Locate the cell with the specified text and output its [X, Y] center coordinate. 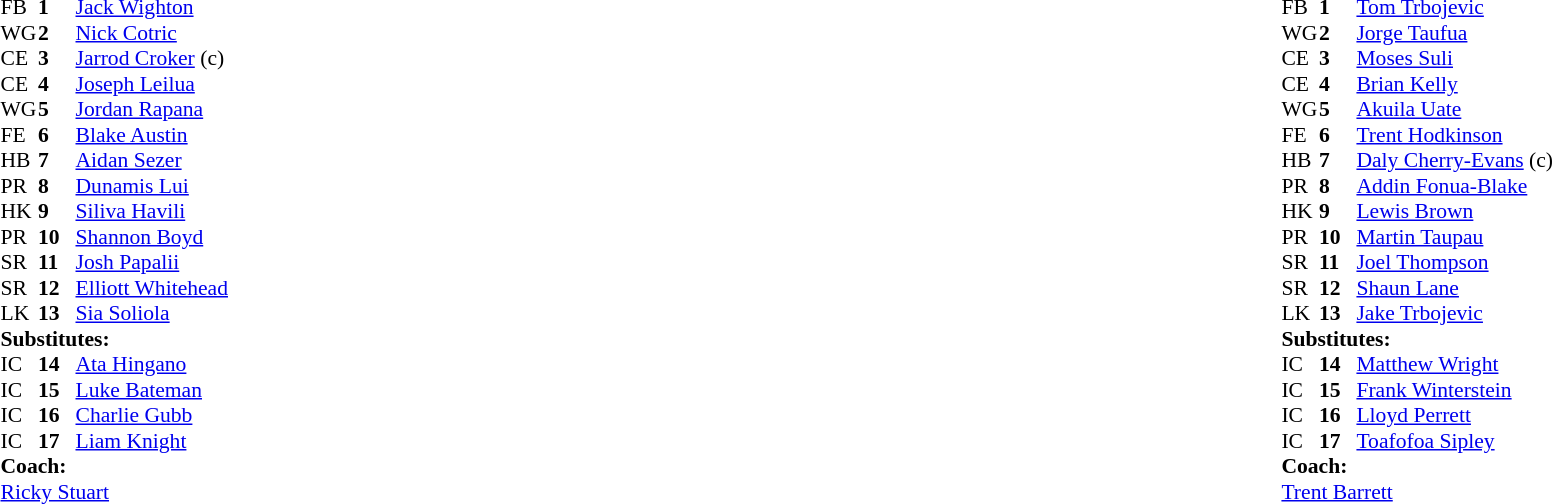
Elliott Whitehead [152, 288]
Coach: [114, 467]
Sia Soliola [152, 313]
Nick Cotric [152, 33]
Luke Bateman [152, 390]
Josh Papalii [152, 263]
Joseph Leilua [152, 84]
Jarrod Croker (c) [152, 59]
Charlie Gubb [152, 415]
Shannon Boyd [152, 237]
Substitutes: [114, 339]
Blake Austin [152, 135]
Liam Knight [152, 441]
Jordan Rapana [152, 109]
Aidan Sezer [152, 161]
Ata Hingano [152, 365]
Siliva Havili [152, 211]
Dunamis Lui [152, 186]
